Return the [x, y] coordinate for the center point of the cell that contains the specified text.  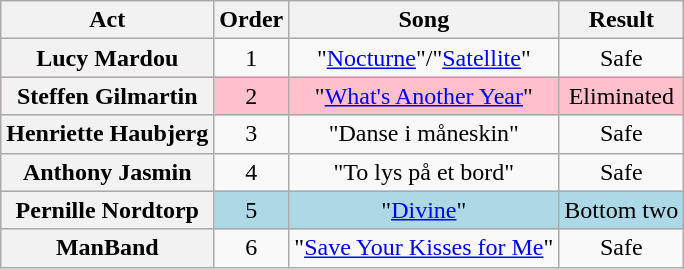
Anthony Jasmin [108, 172]
Lucy Mardou [108, 58]
5 [252, 210]
"Save Your Kisses for Me" [424, 248]
Act [108, 20]
Bottom two [622, 210]
Henriette Haubjerg [108, 134]
Pernille Nordtorp [108, 210]
Song [424, 20]
6 [252, 248]
2 [252, 96]
"Danse i måneskin" [424, 134]
Eliminated [622, 96]
4 [252, 172]
Result [622, 20]
"What's Another Year" [424, 96]
"To lys på et bord" [424, 172]
ManBand [108, 248]
Order [252, 20]
"Nocturne"/"Satellite" [424, 58]
"Divine" [424, 210]
Steffen Gilmartin [108, 96]
3 [252, 134]
1 [252, 58]
